Detect which cell encompasses the target text, then output its (x, y) center coordinate. 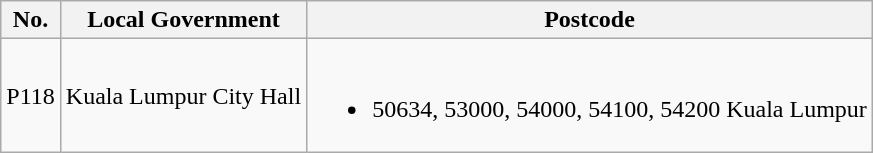
P118 (31, 96)
Local Government (183, 20)
Kuala Lumpur City Hall (183, 96)
No. (31, 20)
50634, 53000, 54000, 54100, 54200 Kuala Lumpur (590, 96)
Postcode (590, 20)
